For the text-containing cell, return its midpoint in (x, y) coordinate format. 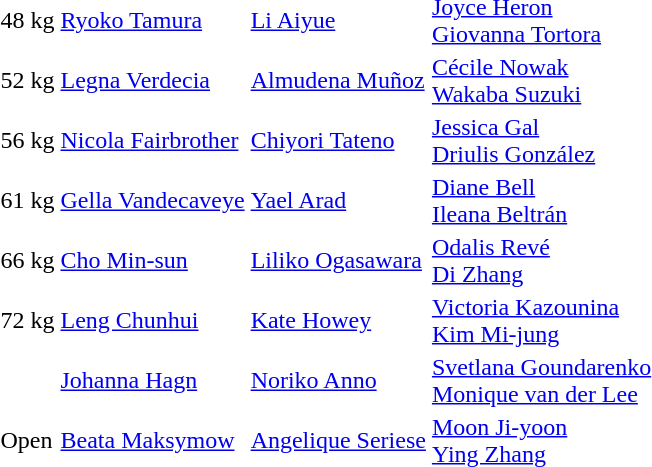
Cho Min-sun (152, 260)
Noriko Anno (338, 380)
Odalis Revé Di Zhang (541, 260)
Chiyori Tateno (338, 140)
Kate Howey (338, 320)
Svetlana Goundarenko Monique van der Lee (541, 380)
Yael Arad (338, 200)
Victoria Kazounina Kim Mi-jung (541, 320)
Diane Bell Ileana Beltrán (541, 200)
Johanna Hagn (152, 380)
Legna Verdecia (152, 80)
Cécile Nowak Wakaba Suzuki (541, 80)
Liliko Ogasawara (338, 260)
Leng Chunhui (152, 320)
Jessica Gal Driulis González (541, 140)
Nicola Fairbrother (152, 140)
Gella Vandecaveye (152, 200)
Almudena Muñoz (338, 80)
